Determine the [X, Y] coordinate at the center of the cell enclosing the given text.  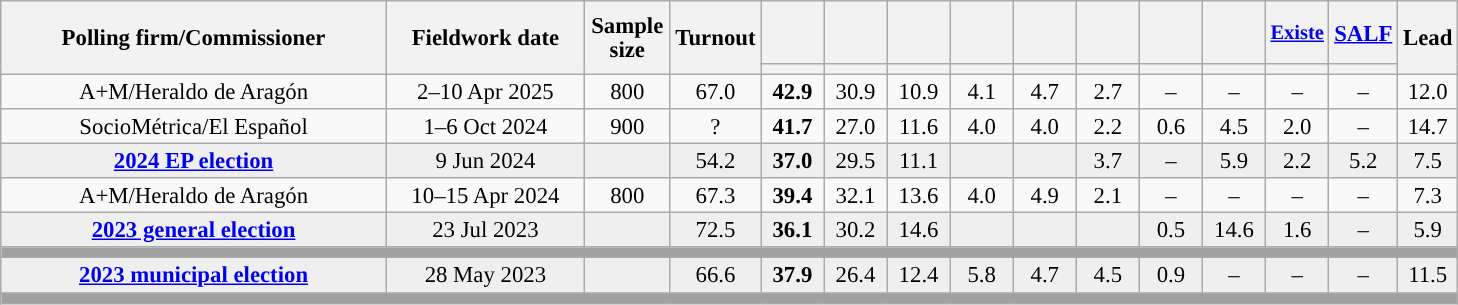
9 Jun 2024 [485, 162]
Fieldwork date [485, 38]
2.0 [1298, 126]
37.0 [792, 162]
2.1 [1108, 196]
0.5 [1170, 230]
SALF [1364, 32]
10–15 Apr 2024 [485, 196]
2.7 [1108, 92]
67.3 [716, 196]
3.7 [1108, 162]
7.5 [1428, 162]
4.1 [982, 92]
13.6 [918, 196]
Lead [1428, 38]
37.9 [792, 276]
29.5 [856, 162]
Polling firm/Commissioner [194, 38]
28 May 2023 [485, 276]
Existe [1298, 32]
SocioMétrica/El Español [194, 126]
39.4 [792, 196]
72.5 [716, 230]
2023 general election [194, 230]
11.6 [918, 126]
23 Jul 2023 [485, 230]
42.9 [792, 92]
5.2 [1364, 162]
30.9 [856, 92]
27.0 [856, 126]
11.1 [918, 162]
41.7 [792, 126]
0.6 [1170, 126]
2–10 Apr 2025 [485, 92]
36.1 [792, 230]
12.0 [1428, 92]
14.7 [1428, 126]
5.8 [982, 276]
1.6 [1298, 230]
Turnout [716, 38]
? [716, 126]
1–6 Oct 2024 [485, 126]
32.1 [856, 196]
0.9 [1170, 276]
2023 municipal election [194, 276]
2024 EP election [194, 162]
7.3 [1428, 196]
66.6 [716, 276]
Sample size [627, 38]
11.5 [1428, 276]
900 [627, 126]
26.4 [856, 276]
12.4 [918, 276]
54.2 [716, 162]
30.2 [856, 230]
67.0 [716, 92]
4.9 [1044, 196]
10.9 [918, 92]
